Identify which cell holds the provided text, then report its [x, y] central coordinate. 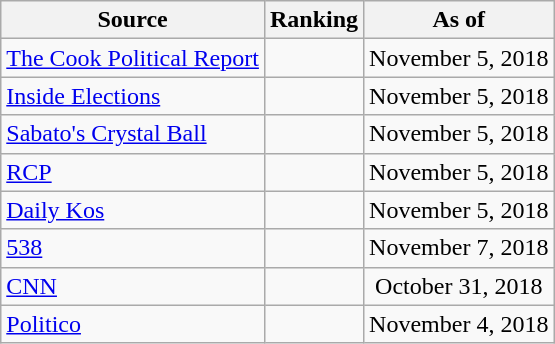
Sabato's Crystal Ball [133, 134]
Daily Kos [133, 210]
November 7, 2018 [459, 248]
Ranking [314, 20]
As of [459, 20]
RCP [133, 172]
Source [133, 20]
October 31, 2018 [459, 286]
CNN [133, 286]
538 [133, 248]
The Cook Political Report [133, 58]
November 4, 2018 [459, 324]
Inside Elections [133, 96]
Politico [133, 324]
